Extract the (x, y) coordinate from the center of the cell holding the provided text.  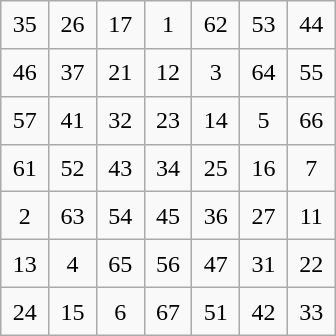
67 (168, 311)
26 (73, 25)
52 (73, 168)
35 (25, 25)
44 (311, 25)
32 (120, 120)
31 (264, 264)
33 (311, 311)
16 (264, 168)
64 (264, 73)
66 (311, 120)
42 (264, 311)
27 (264, 216)
14 (216, 120)
56 (168, 264)
34 (168, 168)
6 (120, 311)
54 (120, 216)
7 (311, 168)
57 (25, 120)
36 (216, 216)
11 (311, 216)
53 (264, 25)
22 (311, 264)
3 (216, 73)
17 (120, 25)
43 (120, 168)
45 (168, 216)
51 (216, 311)
62 (216, 25)
25 (216, 168)
12 (168, 73)
4 (73, 264)
55 (311, 73)
65 (120, 264)
15 (73, 311)
41 (73, 120)
37 (73, 73)
2 (25, 216)
61 (25, 168)
47 (216, 264)
46 (25, 73)
24 (25, 311)
5 (264, 120)
1 (168, 25)
13 (25, 264)
23 (168, 120)
63 (73, 216)
21 (120, 73)
